Capture the cell that displays the provided text and extract its (x, y) central coordinate. 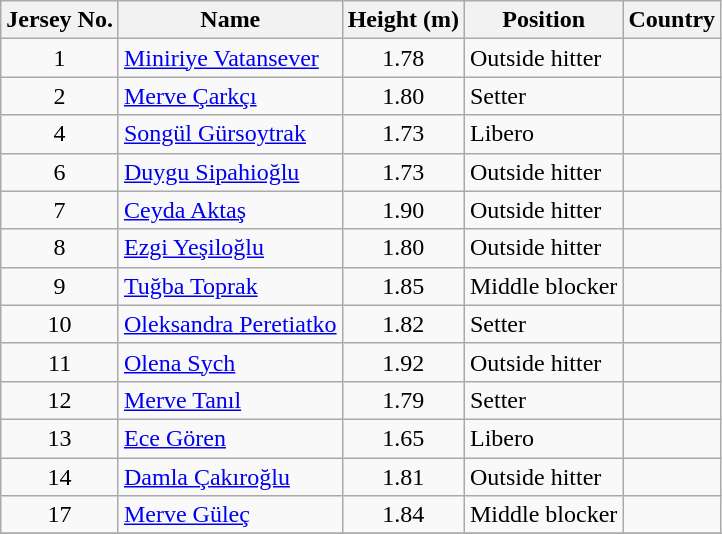
Merve Güleç (230, 515)
Name (230, 20)
Miniriye Vatansever (230, 58)
Olena Sych (230, 362)
7 (60, 210)
14 (60, 477)
1.79 (403, 400)
Country (672, 20)
1 (60, 58)
Jersey No. (60, 20)
2 (60, 96)
Oleksandra Peretiatko (230, 324)
1.85 (403, 286)
Ece Gören (230, 438)
1.92 (403, 362)
12 (60, 400)
Merve Çarkçı (230, 96)
6 (60, 172)
9 (60, 286)
Merve Tanıl (230, 400)
Tuğba Toprak (230, 286)
Height (m) (403, 20)
4 (60, 134)
1.78 (403, 58)
1.82 (403, 324)
Ceyda Aktaş (230, 210)
17 (60, 515)
1.81 (403, 477)
10 (60, 324)
Ezgi Yeşiloğlu (230, 248)
1.65 (403, 438)
Position (543, 20)
11 (60, 362)
1.90 (403, 210)
13 (60, 438)
Songül Gürsoytrak (230, 134)
Damla Çakıroğlu (230, 477)
Duygu Sipahioğlu (230, 172)
8 (60, 248)
1.84 (403, 515)
